Search for the cell housing the specified text and yield its [x, y] center coordinate. 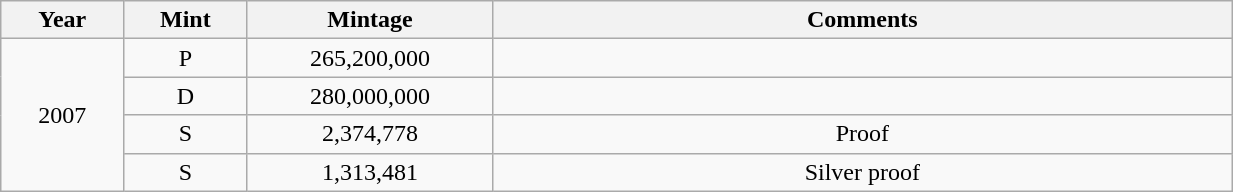
Silver proof [862, 172]
1,313,481 [370, 172]
Year [62, 20]
Proof [862, 134]
265,200,000 [370, 58]
P [186, 58]
Mint [186, 20]
2,374,778 [370, 134]
280,000,000 [370, 96]
D [186, 96]
2007 [62, 115]
Comments [862, 20]
Mintage [370, 20]
